Pinpoint the cell where the given text exists, returning its [x, y] midpoint coordinate. 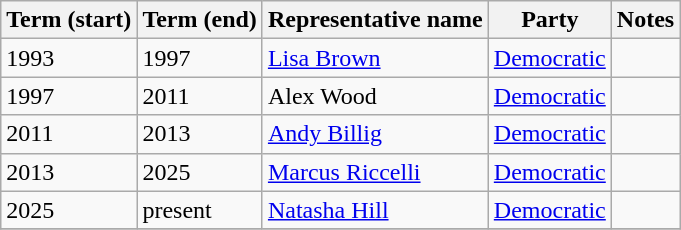
Natasha Hill [375, 210]
Term (start) [69, 20]
Lisa Brown [375, 58]
Marcus Riccelli [375, 172]
present [200, 210]
Alex Wood [375, 96]
Party [550, 20]
Representative name [375, 20]
Term (end) [200, 20]
Andy Billig [375, 134]
1993 [69, 58]
Notes [645, 20]
